Locate the cell with the specified text and output its (x, y) center coordinate. 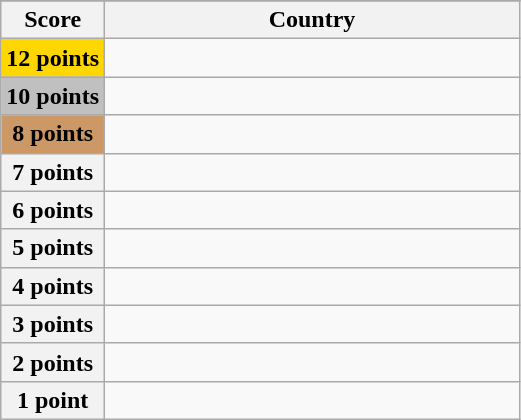
2 points (53, 362)
Score (53, 20)
5 points (53, 248)
8 points (53, 134)
10 points (53, 96)
4 points (53, 286)
12 points (53, 58)
6 points (53, 210)
Country (312, 20)
7 points (53, 172)
1 point (53, 400)
3 points (53, 324)
